Identify which cell holds the provided text, then report its (X, Y) central coordinate. 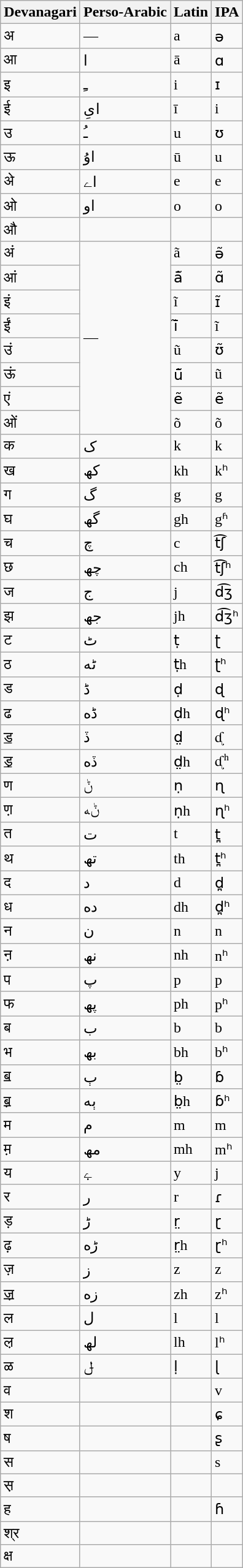
आं (40, 278)
ɪ (227, 85)
स (40, 1462)
IPA (227, 12)
ـُ (125, 133)
स़ (40, 1485)
jh (191, 616)
r (191, 1197)
t (191, 834)
छ (40, 567)
ٹه (125, 664)
ʂ (227, 1438)
t̪ (227, 834)
आ (40, 60)
ﺍۇ (125, 157)
ڈه (125, 713)
c (191, 543)
b̤ (191, 1077)
م (125, 1125)
ī̃ (191, 326)
Latin (191, 12)
ॿ़ (40, 1101)
ū̃ (191, 374)
ٹ (125, 640)
ई (40, 109)
क्ष (40, 1556)
bʰ (227, 1052)
پ (125, 980)
d͡ʒ (227, 592)
ḷ (191, 1366)
ﺍیِ (125, 109)
ḍ (191, 689)
य (40, 1173)
ॾ़ (40, 762)
d̤h (191, 762)
ब (40, 1028)
gʱ (227, 519)
a (191, 36)
ā (191, 60)
ɑ (227, 60)
ऩ (40, 955)
t͡ʃ (227, 543)
ےٜٜ (125, 1173)
ā̃ (191, 278)
y (191, 1173)
ɽʰ (227, 1245)
ख (40, 471)
ल (40, 1318)
رؕ (125, 1221)
अं (40, 253)
फ (40, 1004)
श्र (40, 1533)
ṇ (191, 786)
ᶑʰ (227, 762)
ɓʰ (227, 1101)
ᶑ (227, 737)
ट (40, 640)
ढ (40, 713)
द (40, 882)
र (40, 1197)
ر (125, 1197)
ग (40, 495)
ə (227, 36)
d̪ (227, 882)
उ (40, 133)
ईं (40, 326)
घ (40, 519)
ɦ (227, 1509)
ɳ (227, 786)
ण़ (40, 810)
ə̃ (227, 253)
ʊ̃ (227, 350)
ṭ (191, 640)
ﺍ (125, 60)
ṇh (191, 810)
ڏ (125, 737)
ݪ (125, 1366)
ओ (40, 206)
ī (191, 109)
Perso-Arabic (125, 12)
ɕ (227, 1414)
त (40, 834)
ल़ (40, 1343)
zʰ (227, 1294)
نھ (125, 955)
جھ (125, 616)
t̪ʰ (227, 858)
ɑ̃ (227, 278)
زه (125, 1294)
ٻ (125, 1077)
ज (40, 592)
ک (125, 446)
zh (191, 1294)
مھ (125, 1149)
म़ (40, 1149)
لھ (125, 1343)
چھ (125, 567)
ت (125, 834)
s (227, 1462)
mh (191, 1149)
ड़ (40, 1221)
ओं (40, 422)
ـِ (125, 85)
ʈʰ (227, 664)
گ (125, 495)
भ (40, 1052)
bh (191, 1052)
Devanagari (40, 12)
ण (40, 786)
r̤ (191, 1221)
ɽ (227, 1221)
ष (40, 1438)
پھ (125, 1004)
بھ (125, 1052)
mʰ (227, 1149)
ɓ (227, 1077)
ḍh (191, 713)
kh (191, 471)
r̤h (191, 1245)
ڏه (125, 762)
ã (191, 253)
ݨه (125, 810)
प (40, 980)
lʰ (227, 1343)
ज़ (40, 1270)
अ (40, 36)
رؕه (125, 1245)
उं (40, 350)
ph (191, 1004)
ز (125, 1270)
च (40, 543)
th (191, 858)
ढ़ (40, 1245)
ɳʰ (227, 810)
ठ (40, 664)
ɖʰ (227, 713)
gh (191, 519)
श (40, 1414)
d̤ (191, 737)
इं (40, 301)
ج (125, 592)
ݨ (125, 786)
ड (40, 689)
व (40, 1390)
ॿ (40, 1077)
ऊं (40, 374)
ɾ (227, 1197)
क (40, 446)
इ (40, 85)
ळ (40, 1366)
न (40, 931)
nʰ (227, 955)
ɭ (227, 1366)
dh (191, 907)
ॾ (40, 737)
ن (125, 931)
ب (125, 1028)
ʈ (227, 640)
ده (125, 907)
ū (191, 157)
گھ (125, 519)
ऊ (40, 157)
ٻه (125, 1101)
एं (40, 399)
झ (40, 616)
ह (40, 1509)
lh (191, 1343)
d͡ʒʰ (227, 616)
d (191, 882)
v (227, 1390)
औ (40, 229)
د (125, 882)
کھ (125, 471)
ʊ (227, 133)
اے (125, 181)
چ (125, 543)
d̪ʰ (227, 907)
b̤h (191, 1101)
थ (40, 858)
ॼ़ (40, 1294)
ﺍو (125, 206)
pʰ (227, 1004)
ɖ (227, 689)
ṭh (191, 664)
ڈ (125, 689)
अे (40, 181)
تھ (125, 858)
ɪ̃ (227, 301)
t͡ʃʰ (227, 567)
ध (40, 907)
म (40, 1125)
ل (125, 1318)
kʰ (227, 471)
nh (191, 955)
ch (191, 567)
